Identify which cell holds the provided text, then report its [x, y] central coordinate. 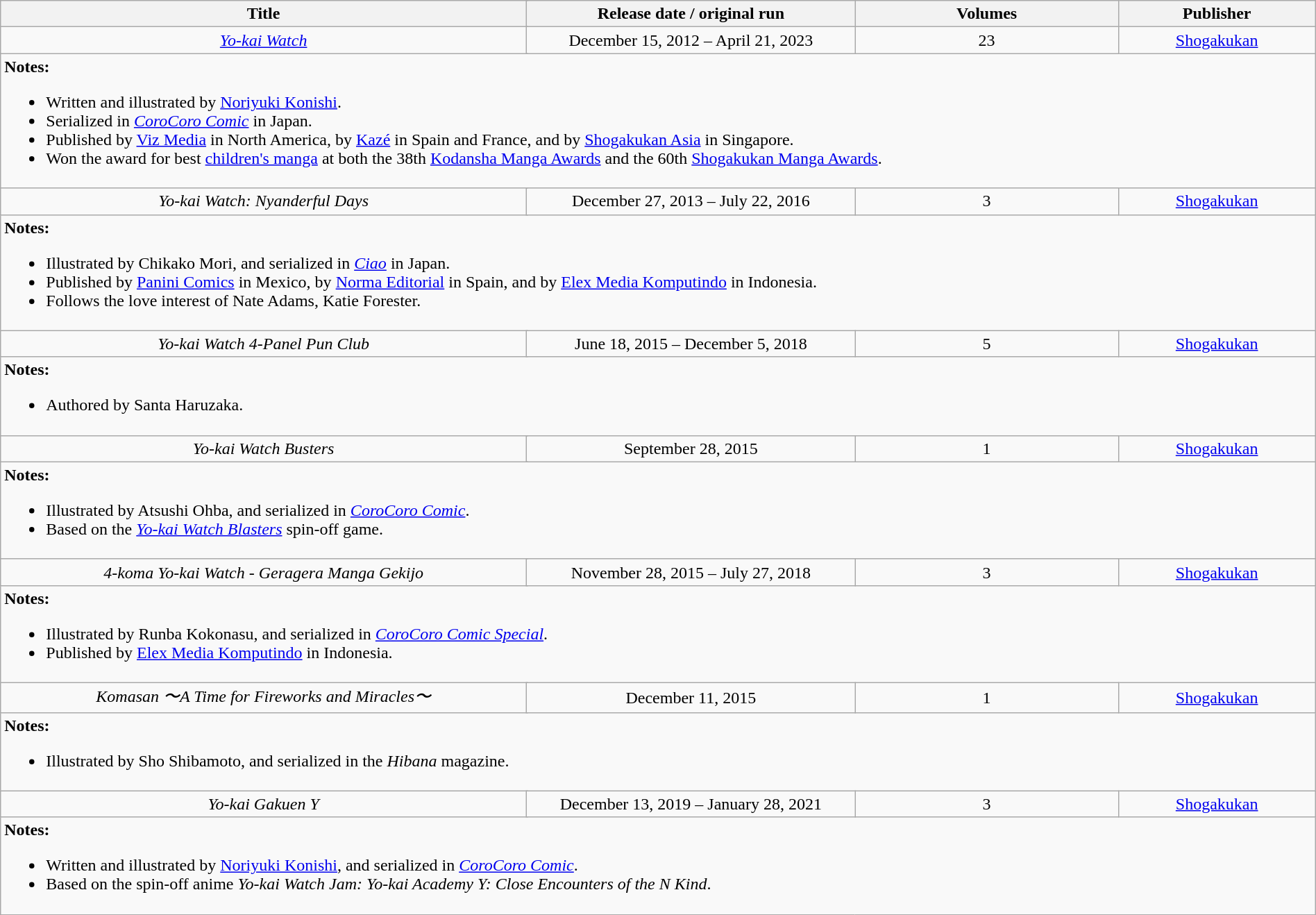
23 [987, 40]
Volumes [987, 14]
Yo-kai Gakuen Y [264, 804]
4-koma Yo-kai Watch - Geragera Manga Gekijo [264, 572]
Notes:Illustrated by Runba Kokonasu, and serialized in CoroCoro Comic Special.Published by Elex Media Komputindo in Indonesia. [658, 634]
Notes:Authored by Santa Haruzaka. [658, 396]
Yo-kai Watch [264, 40]
Notes:Illustrated by Atsushi Ohba, and serialized in CoroCoro Comic.Based on the Yo-kai Watch Blasters spin-off game. [658, 510]
December 11, 2015 [691, 697]
Yo-kai Watch Busters [264, 448]
5 [987, 344]
December 15, 2012 – April 21, 2023 [691, 40]
Title [264, 14]
Notes:Illustrated by Sho Shibamoto, and serialized in the Hibana magazine. [658, 751]
December 27, 2013 – July 22, 2016 [691, 201]
November 28, 2015 – July 27, 2018 [691, 572]
Release date / original run [691, 14]
Yo-kai Watch: Nyanderful Days [264, 201]
Publisher [1217, 14]
December 13, 2019 – January 28, 2021 [691, 804]
Yo-kai Watch 4-Panel Pun Club [264, 344]
June 18, 2015 – December 5, 2018 [691, 344]
September 28, 2015 [691, 448]
Komasan 〜A Time for Fireworks and Miracles〜 [264, 697]
